For the text-containing cell, return its midpoint in [X, Y] coordinate format. 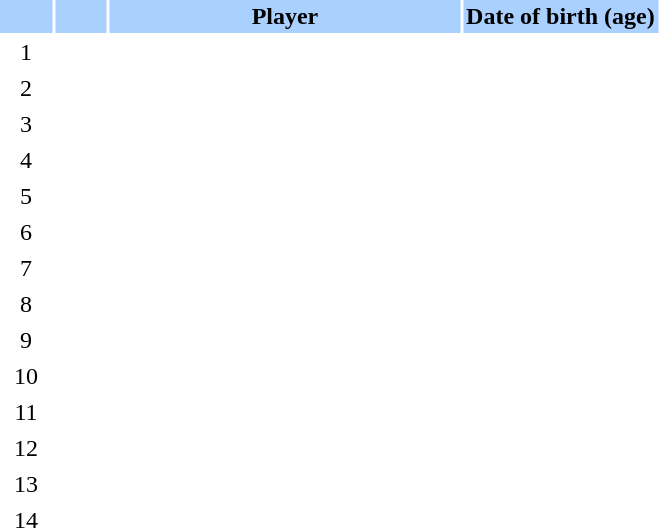
13 [26, 484]
1 [26, 52]
3 [26, 124]
4 [26, 160]
Player [285, 16]
12 [26, 448]
8 [26, 304]
7 [26, 268]
2 [26, 88]
11 [26, 412]
Date of birth (age) [560, 16]
10 [26, 376]
9 [26, 340]
6 [26, 232]
5 [26, 196]
